Search for the cell housing the specified text and yield its [X, Y] center coordinate. 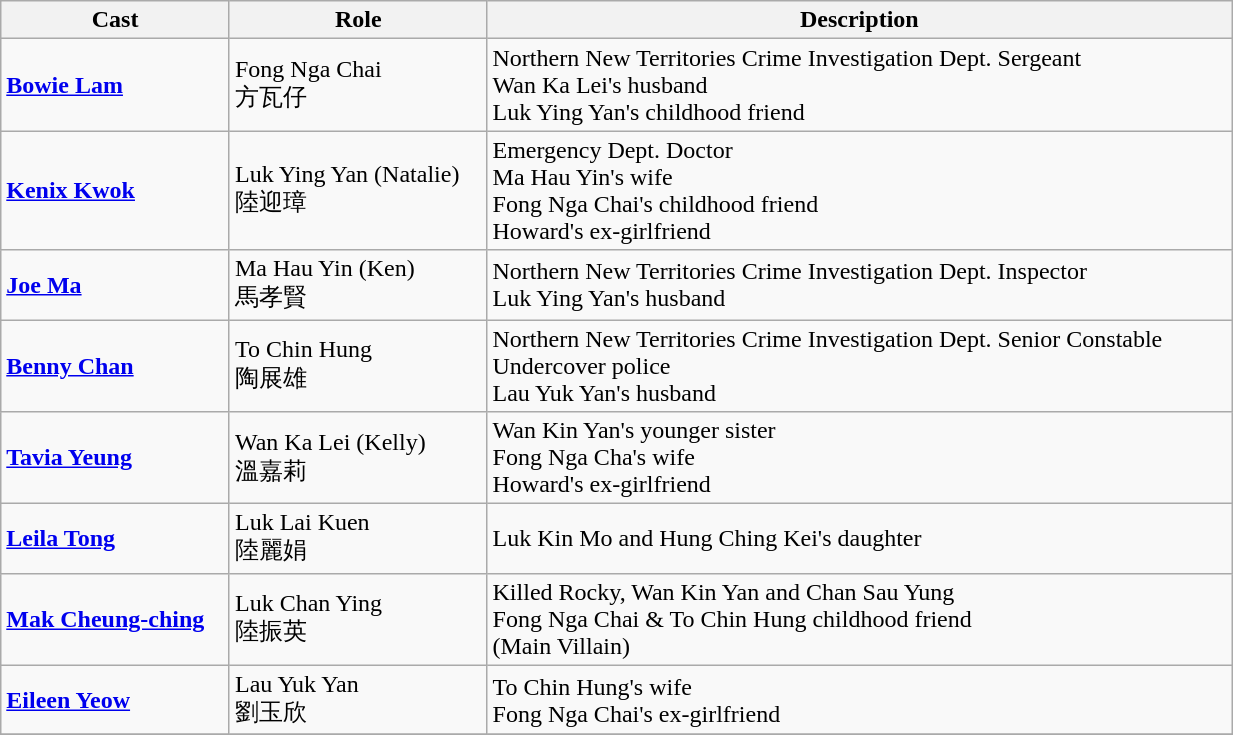
Northern New Territories Crime Investigation Dept. InspectorLuk Ying Yan's husband [860, 285]
To Chin Hung陶展雄 [358, 366]
Wan Kin Yan's younger sisterFong Nga Cha's wifeHoward's ex-girlfriend [860, 458]
Mak Cheung-ching [116, 619]
Northern New Territories Crime Investigation Dept. SergeantWan Ka Lei's husbandLuk Ying Yan's childhood friend [860, 85]
Leila Tong [116, 539]
Eileen Yeow [116, 700]
Cast [116, 20]
Fong Nga Chai方瓦仔 [358, 85]
Wan Ka Lei (Kelly)溫嘉莉 [358, 458]
Luk Chan Ying陸振英 [358, 619]
Luk Ying Yan (Natalie)陸迎璋 [358, 190]
Kenix Kwok [116, 190]
Joe Ma [116, 285]
Emergency Dept. DoctorMa Hau Yin's wifeFong Nga Chai's childhood friendHoward's ex-girlfriend [860, 190]
Role [358, 20]
Bowie Lam [116, 85]
Luk Kin Mo and Hung Ching Kei's daughter [860, 539]
Ma Hau Yin (Ken)馬孝賢 [358, 285]
Killed Rocky, Wan Kin Yan and Chan Sau YungFong Nga Chai & To Chin Hung childhood friend(Main Villain) [860, 619]
To Chin Hung's wifeFong Nga Chai's ex-girlfriend [860, 700]
Northern New Territories Crime Investigation Dept. Senior ConstableUndercover policeLau Yuk Yan's husband [860, 366]
Luk Lai Kuen陸麗娟 [358, 539]
Description [860, 20]
Lau Yuk Yan劉玉欣 [358, 700]
Benny Chan [116, 366]
Tavia Yeung [116, 458]
